Provide the [X, Y] coordinate of the cell's center where the given text is located.  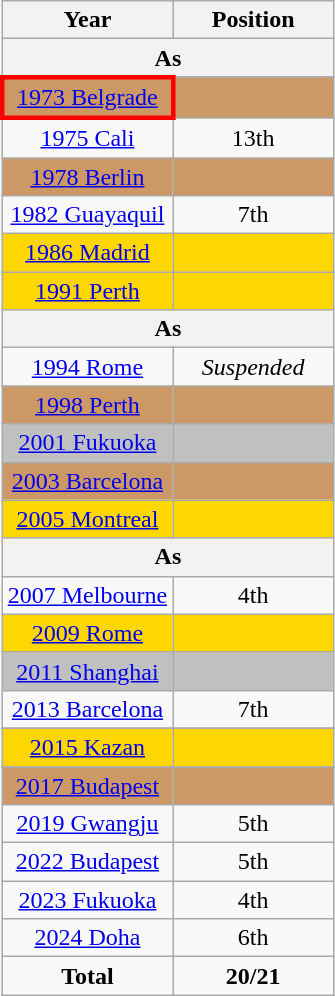
2007 Melbourne [87, 595]
1994 Rome [87, 367]
2019 Gwangju [87, 824]
2011 Shanghai [87, 671]
1978 Berlin [87, 177]
2009 Rome [87, 633]
2001 Fukuoka [87, 443]
2022 Budapest [87, 862]
2003 Barcelona [87, 481]
1982 Guayaquil [87, 215]
20/21 [254, 976]
1975 Cali [87, 138]
2024 Doha [87, 938]
1973 Belgrade [87, 98]
1986 Madrid [87, 253]
2013 Barcelona [87, 709]
2015 Kazan [87, 747]
2023 Fukuoka [87, 900]
1991 Perth [87, 291]
Position [254, 20]
Total [87, 976]
13th [254, 138]
6th [254, 938]
1998 Perth [87, 405]
Suspended [254, 367]
2005 Montreal [87, 519]
2017 Budapest [87, 785]
Year [87, 20]
